Return the [X, Y] coordinate for the center point of the cell that contains the specified text.  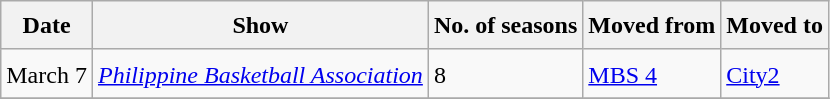
MBS 4 [652, 74]
8 [505, 74]
No. of seasons [505, 26]
Date [47, 26]
Philippine Basketball Association [260, 74]
Moved from [652, 26]
Moved to [775, 26]
March 7 [47, 74]
Show [260, 26]
City2 [775, 74]
